Pinpoint the cell where the given text exists, returning its (x, y) midpoint coordinate. 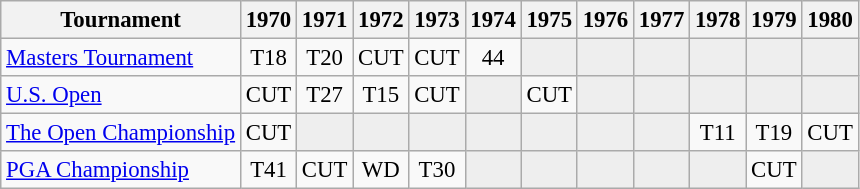
1975 (549, 20)
PGA Championship (121, 170)
T20 (325, 58)
1977 (661, 20)
T19 (774, 133)
T18 (268, 58)
The Open Championship (121, 133)
T41 (268, 170)
1980 (830, 20)
1971 (325, 20)
T15 (381, 95)
T30 (437, 170)
1979 (774, 20)
1972 (381, 20)
Tournament (121, 20)
Masters Tournament (121, 58)
1976 (605, 20)
T11 (718, 133)
44 (493, 58)
U.S. Open (121, 95)
1973 (437, 20)
T27 (325, 95)
1974 (493, 20)
WD (381, 170)
1970 (268, 20)
1978 (718, 20)
